For the text-containing cell, return its midpoint in [X, Y] coordinate format. 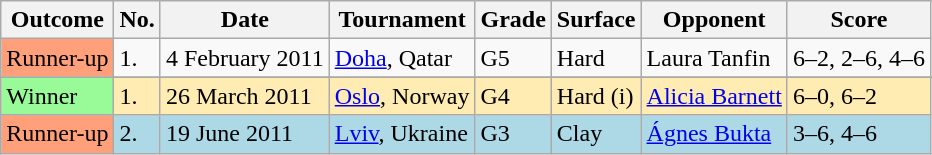
Opponent [714, 20]
Score [858, 20]
Alicia Barnett [714, 96]
4 February 2011 [244, 58]
Date [244, 20]
26 March 2011 [244, 96]
Doha, Qatar [402, 58]
2. [137, 134]
G3 [513, 134]
Clay [596, 134]
19 June 2011 [244, 134]
6–2, 2–6, 4–6 [858, 58]
Hard (i) [596, 96]
G4 [513, 96]
Outcome [58, 20]
6–0, 6–2 [858, 96]
Oslo, Norway [402, 96]
Lviv, Ukraine [402, 134]
Hard [596, 58]
No. [137, 20]
Tournament [402, 20]
G5 [513, 58]
Grade [513, 20]
Surface [596, 20]
Winner [58, 96]
Ágnes Bukta [714, 134]
3–6, 4–6 [858, 134]
Laura Tanfin [714, 58]
